Output the [X, Y] coordinate of the center of the cell containing the given text.  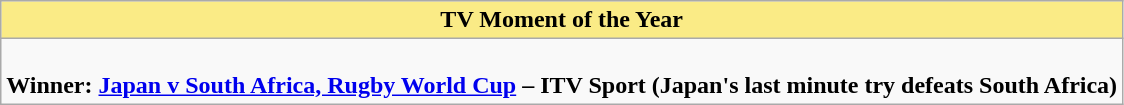
TV Moment of the Year [562, 20]
Winner: Japan v South Africa, Rugby World Cup – ITV Sport (Japan's last minute try defeats South Africa) [562, 72]
